Extract the (X, Y) coordinate from the center of the cell holding the provided text.  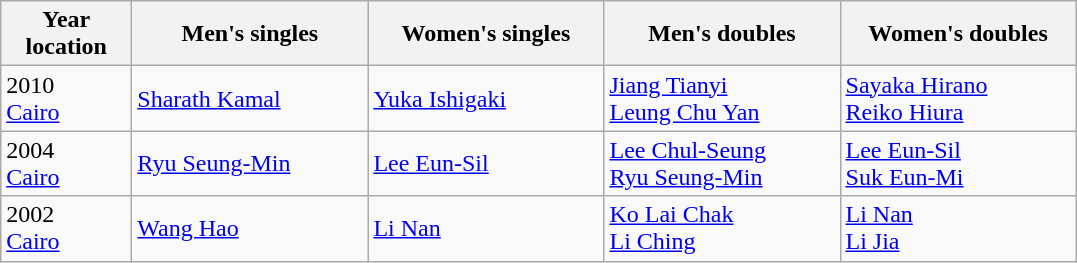
Ryu Seung-Min (250, 164)
Yuka Ishigaki (486, 98)
2010 Cairo (66, 98)
Lee Eun-Sil Suk Eun-Mi (958, 164)
Ko Lai Chak Li Ching (722, 228)
Men's singles (250, 34)
Men's doubles (722, 34)
Li Nan Li Jia (958, 228)
Lee Eun-Sil (486, 164)
Sharath Kamal (250, 98)
2004 Cairo (66, 164)
Women's singles (486, 34)
Women's doubles (958, 34)
Li Nan (486, 228)
Lee Chul-Seung Ryu Seung-Min (722, 164)
2002 Cairo (66, 228)
Year location (66, 34)
Wang Hao (250, 228)
Jiang Tianyi Leung Chu Yan (722, 98)
Sayaka Hirano Reiko Hiura (958, 98)
